Locate the cell with the specified text and output its (X, Y) center coordinate. 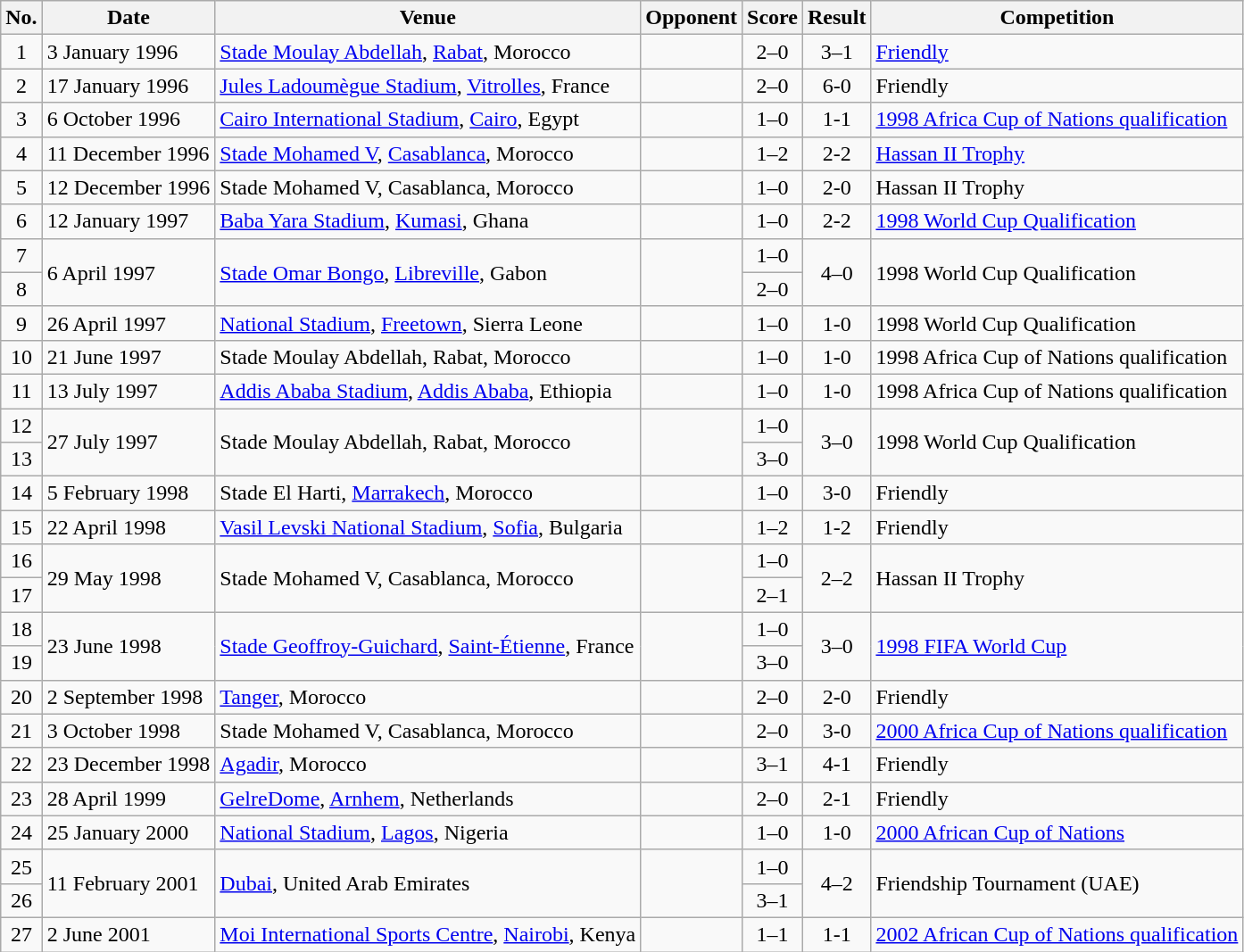
6-0 (837, 86)
4–2 (837, 883)
1 (21, 52)
GelreDome, Arnhem, Netherlands (428, 799)
23 (21, 799)
2-1 (837, 799)
2000 African Cup of Nations (1057, 832)
Dubai, United Arab Emirates (428, 883)
13 (21, 459)
8 (21, 289)
21 (21, 731)
29 May 1998 (129, 578)
5 February 1998 (129, 493)
Vasil Levski National Stadium, Sofia, Bulgaria (428, 527)
27 July 1997 (129, 443)
Moi International Sports Centre, Nairobi, Kenya (428, 934)
16 (21, 561)
9 (21, 323)
Result (837, 18)
Venue (428, 18)
26 (21, 900)
2–1 (773, 595)
18 (21, 629)
11 December 1996 (129, 153)
7 (21, 255)
17 (21, 595)
Friendship Tournament (UAE) (1057, 883)
National Stadium, Freetown, Sierra Leone (428, 323)
12 January 1997 (129, 221)
3 January 1996 (129, 52)
5 (21, 187)
26 April 1997 (129, 323)
Baba Yara Stadium, Kumasi, Ghana (428, 221)
1998 FIFA World Cup (1057, 646)
1–1 (773, 934)
20 (21, 697)
Agadir, Morocco (428, 765)
25 January 2000 (129, 832)
1-2 (837, 527)
2–2 (837, 578)
19 (21, 663)
4 (21, 153)
15 (21, 527)
Addis Ababa Stadium, Addis Ababa, Ethiopia (428, 391)
17 January 1996 (129, 86)
10 (21, 357)
23 June 1998 (129, 646)
27 (21, 934)
Date (129, 18)
No. (21, 18)
6 October 1996 (129, 120)
28 April 1999 (129, 799)
22 April 1998 (129, 527)
12 December 1996 (129, 187)
2 June 2001 (129, 934)
23 December 1998 (129, 765)
3 October 1998 (129, 731)
24 (21, 832)
Competition (1057, 18)
Stade Omar Bongo, Libreville, Gabon (428, 272)
4–0 (837, 272)
12 (21, 426)
Stade Geoffroy-Guichard, Saint-Étienne, France (428, 646)
Jules Ladoumègue Stadium, Vitrolles, France (428, 86)
11 (21, 391)
Tanger, Morocco (428, 697)
3 (21, 120)
4-1 (837, 765)
Cairo International Stadium, Cairo, Egypt (428, 120)
6 (21, 221)
Stade El Harti, Marrakech, Morocco (428, 493)
2002 African Cup of Nations qualification (1057, 934)
25 (21, 866)
6 April 1997 (129, 272)
Opponent (692, 18)
2 (21, 86)
Score (773, 18)
21 June 1997 (129, 357)
11 February 2001 (129, 883)
14 (21, 493)
22 (21, 765)
13 July 1997 (129, 391)
National Stadium, Lagos, Nigeria (428, 832)
2000 Africa Cup of Nations qualification (1057, 731)
2 September 1998 (129, 697)
